From the cell containing the given text, extract its center point as [X, Y] coordinate. 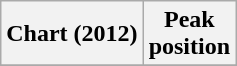
Chart (2012) [72, 34]
Peakposition [189, 34]
